Return (X, Y) of the center of cell containing provided text 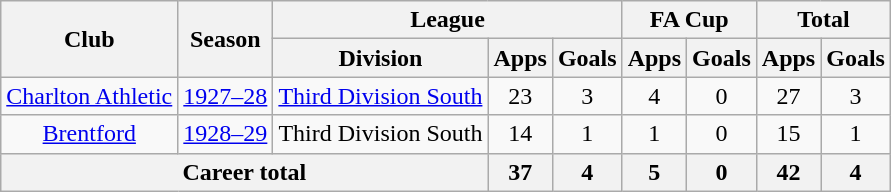
FA Cup (689, 20)
Career total (244, 172)
14 (520, 134)
15 (788, 134)
37 (520, 172)
League (448, 20)
Brentford (90, 134)
Total (823, 20)
42 (788, 172)
Charlton Athletic (90, 96)
23 (520, 96)
Club (90, 39)
1928–29 (226, 134)
Season (226, 39)
1927–28 (226, 96)
27 (788, 96)
Division (380, 58)
5 (654, 172)
